Search for the cell housing the specified text and yield its (x, y) center coordinate. 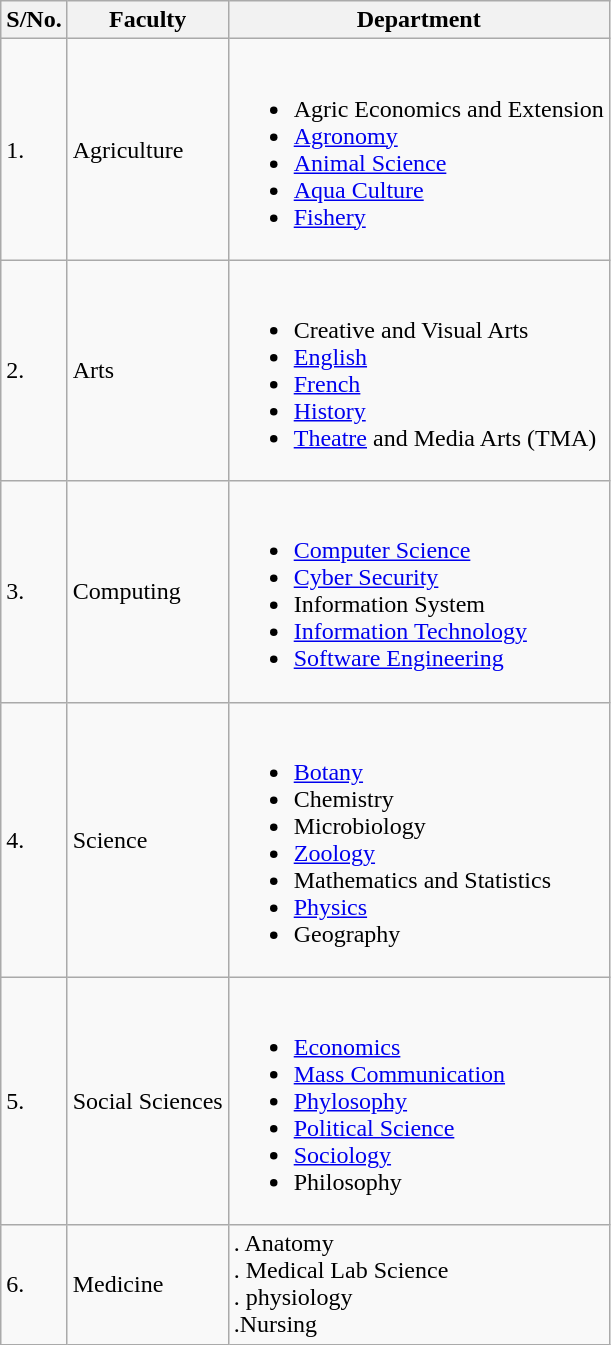
Science (148, 840)
BotanyChemistryMicrobiologyZoologyMathematics and StatisticsPhysicsGeography (418, 840)
Agric Economics and ExtensionAgronomyAnimal ScienceAqua CultureFishery (418, 150)
Department (418, 20)
Social Sciences (148, 1101)
3. (34, 592)
6. (34, 1284)
Arts (148, 370)
1. (34, 150)
Medicine (148, 1284)
5. (34, 1101)
EconomicsMass CommunicationPhylosophyPolitical ScienceSociologyPhilosophy (418, 1101)
4. (34, 840)
Computer ScienceCyber SecurityInformation SystemInformation TechnologySoftware Engineering (418, 592)
Computing (148, 592)
. Anatomy. Medical Lab Science. physiology.Nursing (418, 1284)
Faculty (148, 20)
Creative and Visual ArtsEnglishFrenchHistoryTheatre and Media Arts (TMA) (418, 370)
S/No. (34, 20)
2. (34, 370)
Agriculture (148, 150)
